Pinpoint the cell where the given text exists, returning its (X, Y) midpoint coordinate. 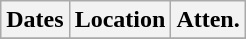
Dates (35, 20)
Atten. (208, 20)
Location (120, 20)
